Search for the cell housing the specified text and yield its (x, y) center coordinate. 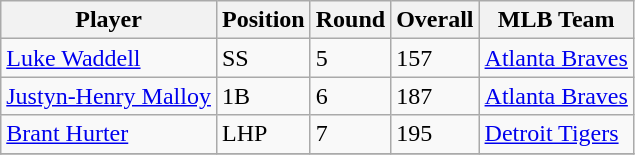
5 (350, 58)
157 (435, 58)
187 (435, 96)
SS (263, 58)
Justyn-Henry Malloy (109, 96)
Brant Hurter (109, 134)
Position (263, 20)
Detroit Tigers (556, 134)
1B (263, 96)
Player (109, 20)
6 (350, 96)
LHP (263, 134)
MLB Team (556, 20)
Overall (435, 20)
195 (435, 134)
7 (350, 134)
Round (350, 20)
Luke Waddell (109, 58)
